Return (x, y) of the center of cell containing provided text 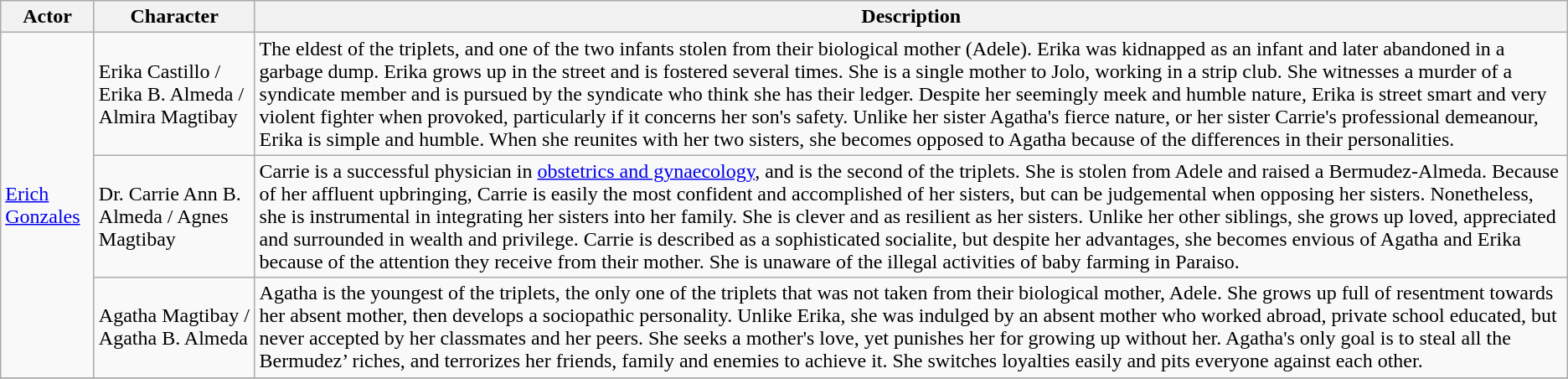
Erika Castillo / Erika B. Almeda / Almira Magtibay (174, 94)
Character (174, 17)
Actor (48, 17)
Agatha Magtibay / Agatha B. Almeda (174, 327)
Erich Gonzales (48, 205)
Dr. Carrie Ann B. Almeda / Agnes Magtibay (174, 216)
Description (911, 17)
